Capture the cell that displays the provided text and extract its [X, Y] central coordinate. 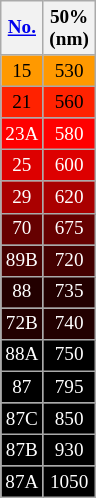
21 [22, 102]
87C [22, 419]
530 [69, 71]
29 [22, 197]
740 [69, 324]
560 [69, 102]
620 [69, 197]
735 [69, 292]
88 [22, 292]
580 [69, 134]
70 [22, 229]
930 [69, 450]
89B [22, 261]
50% (nm) [69, 28]
795 [69, 387]
675 [69, 229]
25 [22, 166]
87 [22, 387]
72B [22, 324]
No. [22, 28]
750 [69, 355]
1050 [69, 482]
600 [69, 166]
87B [22, 450]
87A [22, 482]
850 [69, 419]
88A [22, 355]
15 [22, 71]
23A [22, 134]
720 [69, 261]
